Scan for the cell matching the given text and deliver its [X, Y] coordinate at center. 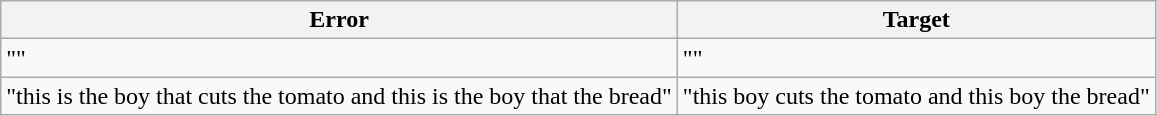
Target [916, 20]
"this is the boy that cuts the tomato and this is the boy that the bread" [340, 96]
Error [340, 20]
"this boy cuts the tomato and this boy the bread" [916, 96]
